Find where the given text appears and provide that cell's center as [X, Y] coordinate. 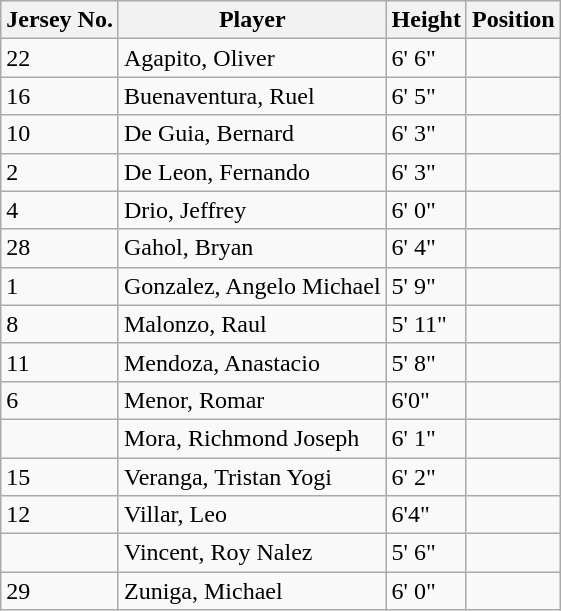
Player [252, 20]
Mendoza, Anastacio [252, 362]
Veranga, Tristan Yogi [252, 477]
5' 11" [426, 324]
Jersey No. [60, 20]
8 [60, 324]
5' 6" [426, 553]
Villar, Leo [252, 515]
Height [426, 20]
Mora, Richmond Joseph [252, 438]
2 [60, 172]
Gonzalez, Angelo Michael [252, 286]
11 [60, 362]
6' 4" [426, 248]
15 [60, 477]
28 [60, 248]
Malonzo, Raul [252, 324]
6'4" [426, 515]
Agapito, Oliver [252, 58]
16 [60, 96]
Vincent, Roy Nalez [252, 553]
Gahol, Bryan [252, 248]
6'0" [426, 400]
De Leon, Fernando [252, 172]
Drio, Jeffrey [252, 210]
Menor, Romar [252, 400]
Position [513, 20]
Zuniga, Michael [252, 591]
4 [60, 210]
Buenaventura, Ruel [252, 96]
5' 9" [426, 286]
6 [60, 400]
10 [60, 134]
6' 6" [426, 58]
1 [60, 286]
5' 8" [426, 362]
6' 5" [426, 96]
12 [60, 515]
De Guia, Bernard [252, 134]
22 [60, 58]
29 [60, 591]
6' 2" [426, 477]
6' 1" [426, 438]
